Extract the (x, y) coordinate from the center of the cell holding the provided text.  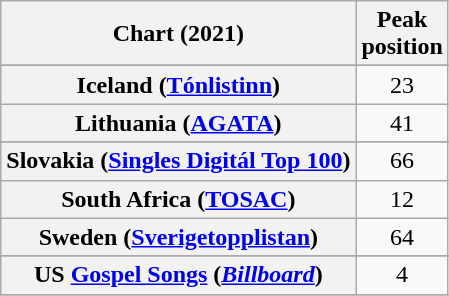
41 (402, 123)
Iceland (Tónlistinn) (178, 85)
66 (402, 161)
Sweden (Sverigetopplistan) (178, 237)
23 (402, 85)
64 (402, 237)
12 (402, 199)
Slovakia (Singles Digitál Top 100) (178, 161)
Peakposition (402, 34)
4 (402, 275)
US Gospel Songs (Billboard) (178, 275)
Lithuania (AGATA) (178, 123)
Chart (2021) (178, 34)
South Africa (TOSAC) (178, 199)
